Return (x, y) of the center of cell containing provided text 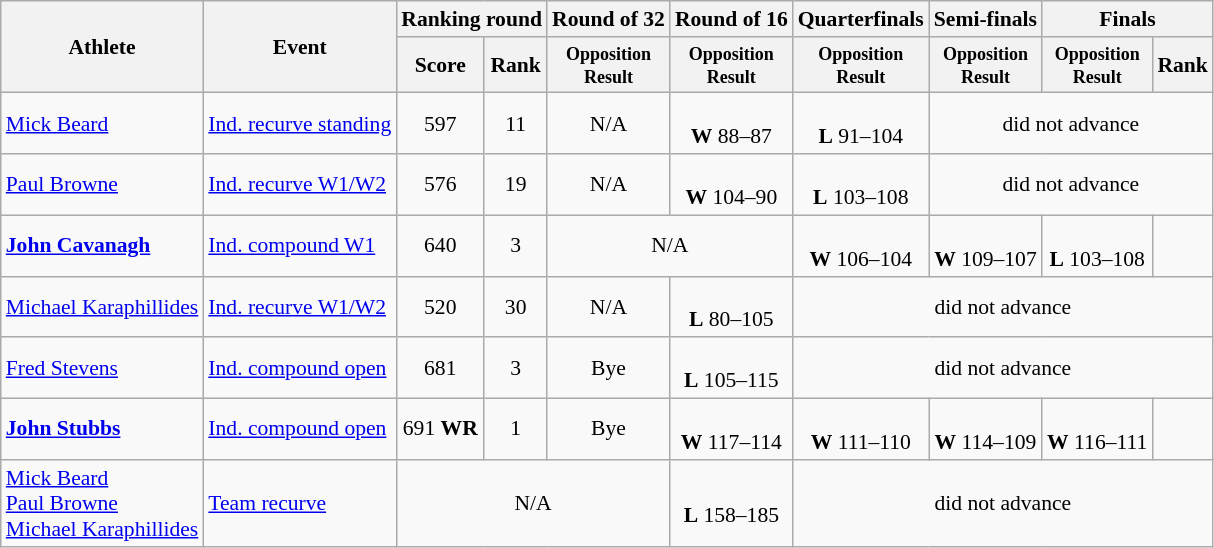
597 (440, 124)
681 (440, 368)
Quarterfinals (861, 19)
L 105–115 (732, 368)
691 WR (440, 430)
L 158–185 (732, 504)
Ranking round (472, 19)
Athlete (102, 47)
W 114–109 (986, 430)
Ind. recurve standing (300, 124)
W 104–90 (732, 184)
Mick BeardPaul BrowneMichael Karaphillides (102, 504)
520 (440, 306)
Fred Stevens (102, 368)
Mick Beard (102, 124)
Round of 32 (608, 19)
W 117–114 (732, 430)
640 (440, 246)
L 91–104 (861, 124)
W 88–87 (732, 124)
John Stubbs (102, 430)
Score (440, 65)
576 (440, 184)
19 (516, 184)
L 80–105 (732, 306)
Team recurve (300, 504)
30 (516, 306)
John Cavanagh (102, 246)
Semi-finals (986, 19)
1 (516, 430)
W 116–111 (1097, 430)
Ind. compound W1 (300, 246)
W 109–107 (986, 246)
Round of 16 (732, 19)
Finals (1128, 19)
W 106–104 (861, 246)
Event (300, 47)
Paul Browne (102, 184)
W 111–110 (861, 430)
11 (516, 124)
Michael Karaphillides (102, 306)
